Identify which cell holds the provided text, then report its [X, Y] central coordinate. 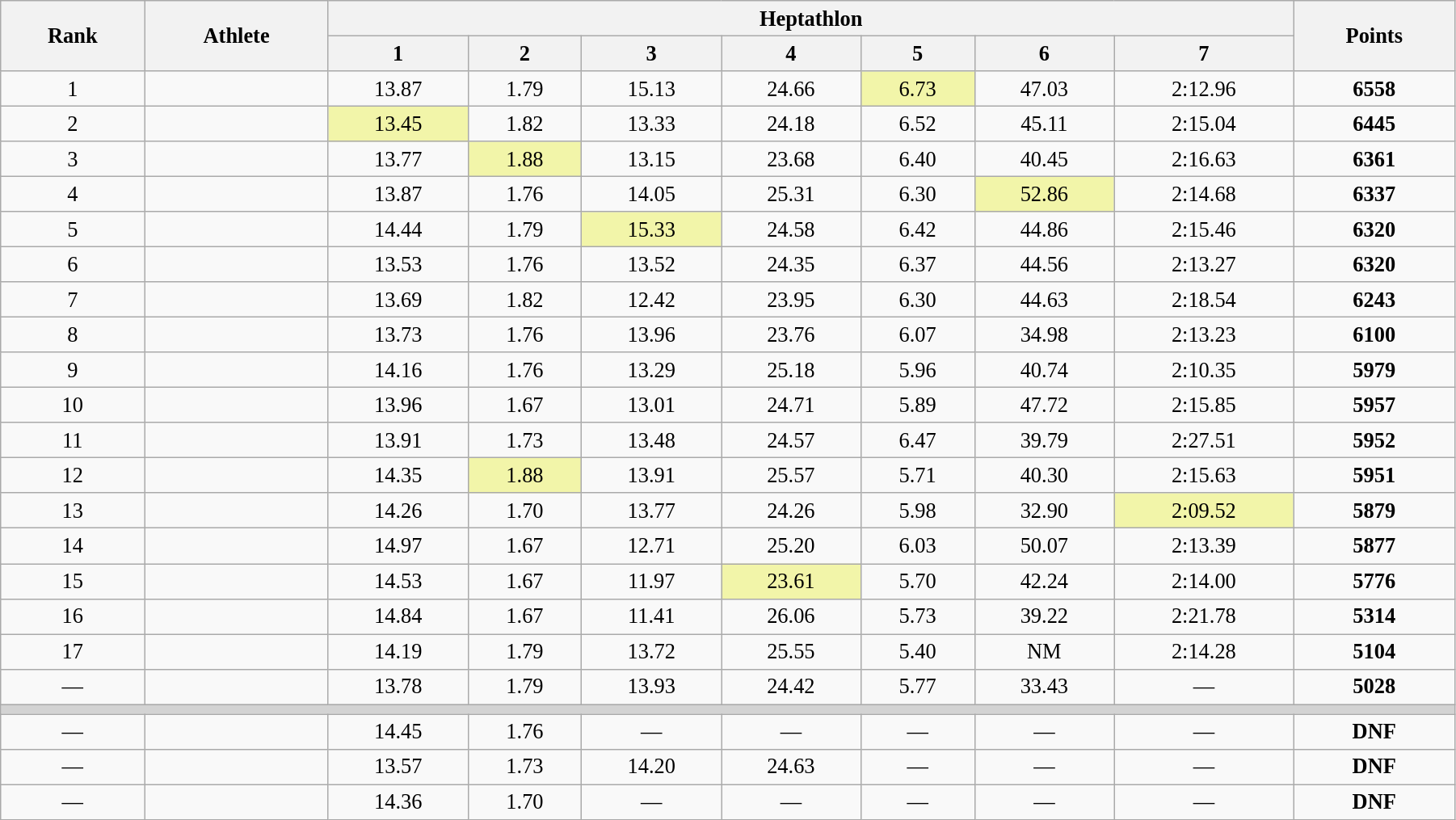
44.86 [1044, 229]
13.53 [398, 264]
10 [73, 405]
44.63 [1044, 300]
5314 [1374, 616]
2:15.04 [1204, 124]
14.16 [398, 370]
50.07 [1044, 546]
14.20 [651, 767]
47.72 [1044, 405]
12 [73, 475]
5951 [1374, 475]
6.73 [918, 88]
6.07 [918, 334]
2:15.46 [1204, 229]
13.78 [398, 687]
24.58 [792, 229]
39.22 [1044, 616]
23.61 [792, 581]
23.68 [792, 159]
24.66 [792, 88]
15.33 [651, 229]
8 [73, 334]
11 [73, 440]
2:14.28 [1204, 651]
2:16.63 [1204, 159]
13.15 [651, 159]
Athlete [237, 36]
32.90 [1044, 511]
14.44 [398, 229]
14.45 [398, 731]
Heptathlon [811, 18]
13.45 [398, 124]
40.74 [1044, 370]
6.40 [918, 159]
14.19 [398, 651]
24.63 [792, 767]
6337 [1374, 194]
5957 [1374, 405]
5.98 [918, 511]
2:21.78 [1204, 616]
12.42 [651, 300]
6.47 [918, 440]
2:14.00 [1204, 581]
40.30 [1044, 475]
6361 [1374, 159]
9 [73, 370]
24.18 [792, 124]
13.93 [651, 687]
2:15.63 [1204, 475]
Rank [73, 36]
5879 [1374, 511]
25.57 [792, 475]
6.42 [918, 229]
5.70 [918, 581]
2:13.23 [1204, 334]
14.53 [398, 581]
6100 [1374, 334]
12.71 [651, 546]
25.18 [792, 370]
13.69 [398, 300]
6.37 [918, 264]
13.48 [651, 440]
2:27.51 [1204, 440]
13.52 [651, 264]
13.72 [651, 651]
24.71 [792, 405]
52.86 [1044, 194]
5028 [1374, 687]
25.31 [792, 194]
5877 [1374, 546]
5.89 [918, 405]
5.40 [918, 651]
14.97 [398, 546]
44.56 [1044, 264]
14.35 [398, 475]
14.26 [398, 511]
5776 [1374, 581]
14 [73, 546]
24.42 [792, 687]
5.71 [918, 475]
5952 [1374, 440]
17 [73, 651]
15.13 [651, 88]
24.57 [792, 440]
45.11 [1044, 124]
39.79 [1044, 440]
23.95 [792, 300]
13 [73, 511]
23.76 [792, 334]
11.97 [651, 581]
13.33 [651, 124]
24.26 [792, 511]
14.84 [398, 616]
34.98 [1044, 334]
5.96 [918, 370]
5.77 [918, 687]
13.29 [651, 370]
13.01 [651, 405]
15 [73, 581]
2:10.35 [1204, 370]
14.36 [398, 801]
Points [1374, 36]
5.73 [918, 616]
42.24 [1044, 581]
2:12.96 [1204, 88]
6.03 [918, 546]
25.20 [792, 546]
47.03 [1044, 88]
26.06 [792, 616]
5104 [1374, 651]
2:15.85 [1204, 405]
6445 [1374, 124]
33.43 [1044, 687]
40.45 [1044, 159]
13.73 [398, 334]
2:14.68 [1204, 194]
11.41 [651, 616]
6243 [1374, 300]
NM [1044, 651]
6558 [1374, 88]
5979 [1374, 370]
25.55 [792, 651]
16 [73, 616]
2:18.54 [1204, 300]
2:13.27 [1204, 264]
24.35 [792, 264]
13.57 [398, 767]
2:13.39 [1204, 546]
2:09.52 [1204, 511]
14.05 [651, 194]
6.52 [918, 124]
